Identify which cell holds the provided text, then report its [X, Y] central coordinate. 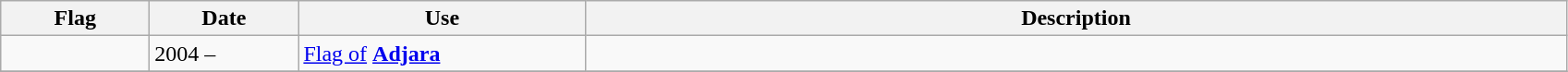
2004 – [224, 54]
Date [224, 18]
Flag [76, 18]
Description [1076, 18]
Flag of Adjara [442, 54]
Use [442, 18]
